Locate the cell with the specified text and output its [x, y] center coordinate. 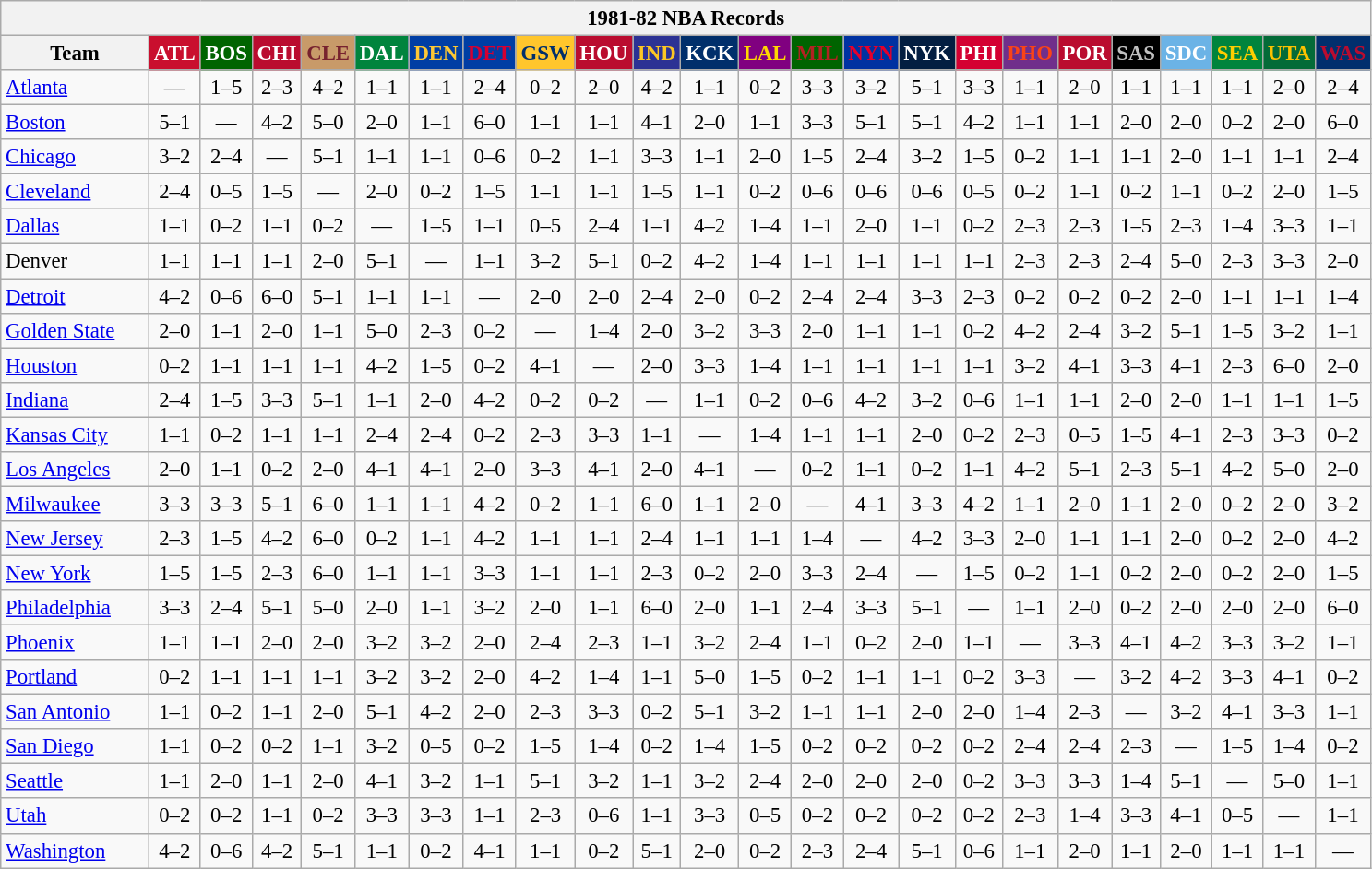
CHI [277, 54]
Boston [76, 123]
POR [1085, 54]
DAL [382, 54]
DET [489, 54]
WAS [1342, 54]
Houston [76, 365]
Team [76, 54]
Phoenix [76, 643]
Kansas City [76, 434]
Los Angeles [76, 470]
ATL [174, 54]
Chicago [76, 157]
Cleveland [76, 192]
NYK [926, 54]
IND [657, 54]
SDC [1186, 54]
Milwaukee [76, 504]
DEN [435, 54]
Indiana [76, 399]
Washington [76, 851]
Atlanta [76, 88]
SAS [1136, 54]
LAL [764, 54]
GSW [545, 54]
Dallas [76, 226]
PHO [1030, 54]
CLE [328, 54]
UTA [1288, 54]
PHI [978, 54]
HOU [603, 54]
Philadelphia [76, 608]
Seattle [76, 781]
Utah [76, 816]
New Jersey [76, 539]
SEA [1238, 54]
BOS [226, 54]
New York [76, 573]
San Diego [76, 746]
KCK [710, 54]
Portland [76, 677]
NYN [871, 54]
Detroit [76, 296]
Golden State [76, 330]
1981-82 NBA Records [686, 18]
Denver [76, 261]
MIL [817, 54]
San Antonio [76, 712]
